Extract the (x, y) coordinate from the center of the cell holding the provided text.  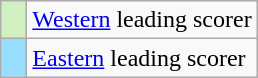
Western leading scorer (142, 20)
Eastern leading scorer (142, 58)
